Provide the (x, y) coordinate of the cell's center where the given text is located.  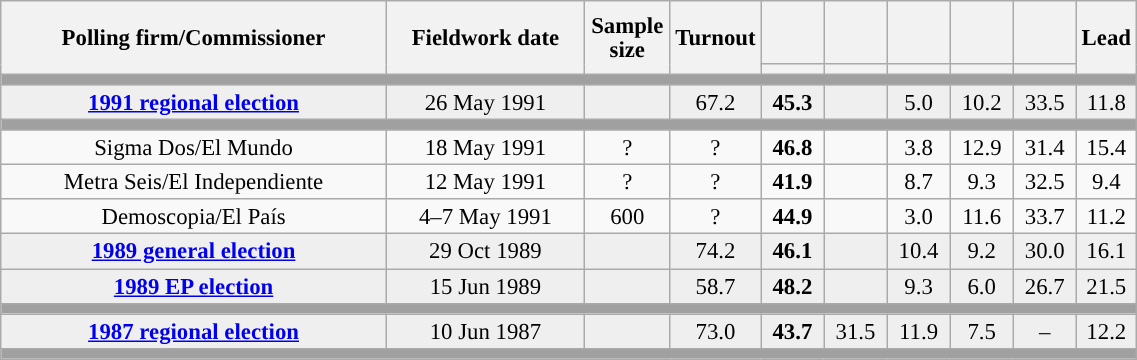
12.2 (1106, 332)
31.5 (856, 332)
67.2 (716, 102)
31.4 (1044, 148)
Metra Seis/El Independiente (194, 182)
44.9 (792, 218)
1991 regional election (194, 102)
– (1044, 332)
33.5 (1044, 102)
26.7 (1044, 286)
33.7 (1044, 218)
32.5 (1044, 182)
10.4 (918, 252)
7.5 (982, 332)
15.4 (1106, 148)
46.1 (792, 252)
30.0 (1044, 252)
3.8 (918, 148)
12 May 1991 (485, 182)
5.0 (918, 102)
1989 EP election (194, 286)
1987 regional election (194, 332)
Sample size (627, 38)
11.8 (1106, 102)
Demoscopia/El País (194, 218)
18 May 1991 (485, 148)
10.2 (982, 102)
15 Jun 1989 (485, 286)
9.4 (1106, 182)
43.7 (792, 332)
48.2 (792, 286)
8.7 (918, 182)
9.2 (982, 252)
16.1 (1106, 252)
58.7 (716, 286)
11.9 (918, 332)
600 (627, 218)
11.2 (1106, 218)
6.0 (982, 286)
Turnout (716, 38)
46.8 (792, 148)
73.0 (716, 332)
Lead (1106, 38)
3.0 (918, 218)
4–7 May 1991 (485, 218)
74.2 (716, 252)
41.9 (792, 182)
10 Jun 1987 (485, 332)
21.5 (1106, 286)
Fieldwork date (485, 38)
11.6 (982, 218)
29 Oct 1989 (485, 252)
45.3 (792, 102)
1989 general election (194, 252)
12.9 (982, 148)
26 May 1991 (485, 102)
Polling firm/Commissioner (194, 38)
Sigma Dos/El Mundo (194, 148)
